Find where the given text appears and provide that cell's center as (x, y) coordinate. 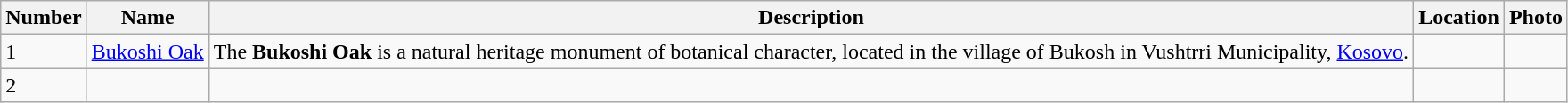
2 (44, 85)
Bukoshi Oak (148, 51)
Name (148, 18)
1 (44, 51)
Number (44, 18)
Description (811, 18)
The Bukoshi Oak is a natural heritage monument of botanical character, located in the village of Bukosh in Vushtrri Municipality, Kosovo. (811, 51)
Location (1459, 18)
Photo (1536, 18)
